Pinpoint the cell where the given text exists, returning its (x, y) midpoint coordinate. 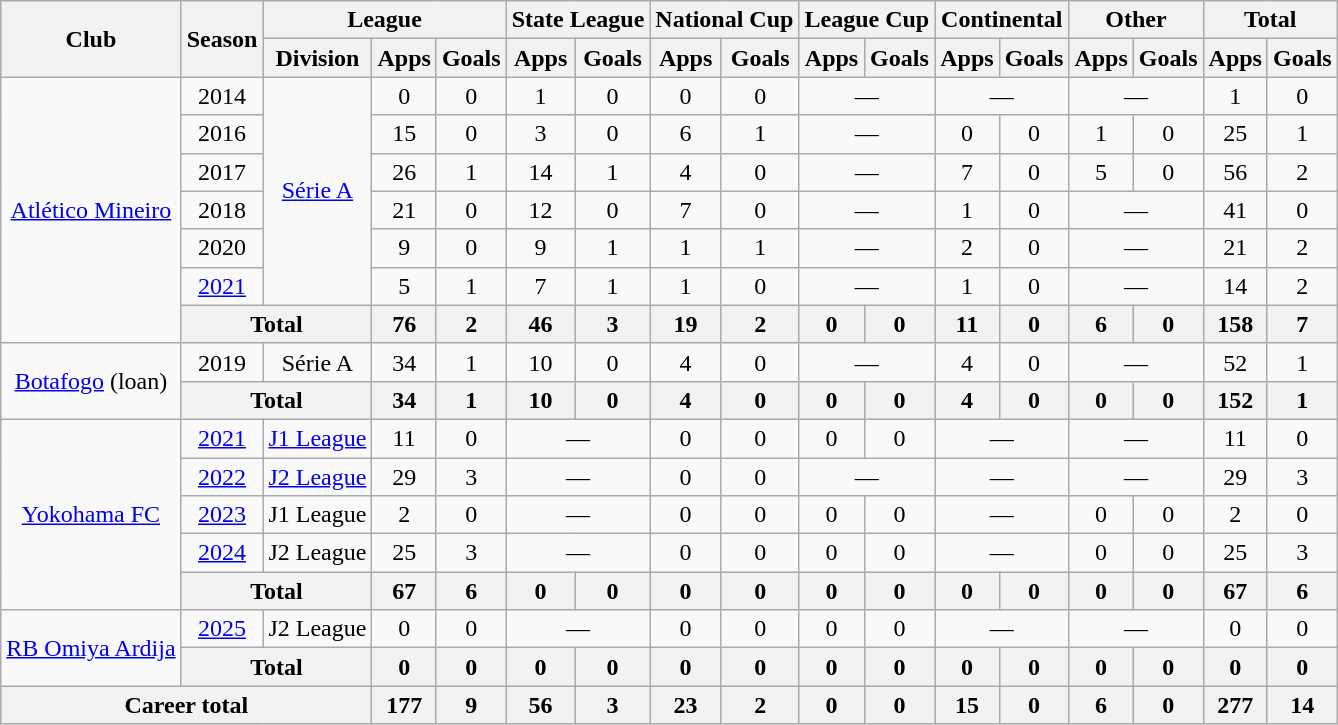
177 (404, 705)
National Cup (724, 20)
Other (1136, 20)
2022 (222, 477)
158 (1235, 324)
26 (404, 172)
46 (540, 324)
State League (578, 20)
19 (686, 324)
23 (686, 705)
41 (1235, 210)
2023 (222, 515)
Division (318, 58)
2017 (222, 172)
Botafogo (loan) (91, 381)
RB Omiya Ardija (91, 648)
League (384, 20)
76 (404, 324)
152 (1235, 400)
52 (1235, 362)
2025 (222, 629)
Season (222, 39)
2014 (222, 96)
Club (91, 39)
Atlético Mineiro (91, 210)
2018 (222, 210)
Career total (186, 705)
12 (540, 210)
2020 (222, 248)
2016 (222, 134)
Yokohama FC (91, 514)
Continental (1002, 20)
277 (1235, 705)
League Cup (867, 20)
2019 (222, 362)
2024 (222, 553)
